For the text-containing cell, return its midpoint in [X, Y] coordinate format. 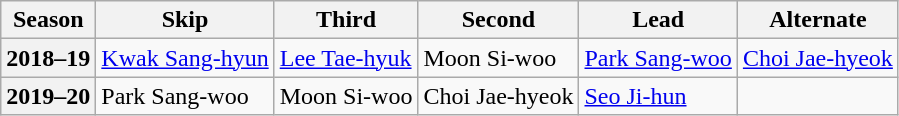
Lead [658, 20]
Second [498, 20]
Lee Tae-hyuk [346, 58]
Skip [185, 20]
Kwak Sang-hyun [185, 58]
2019–20 [48, 96]
Seo Ji-hun [658, 96]
2018–19 [48, 58]
Season [48, 20]
Alternate [818, 20]
Third [346, 20]
